Identify which cell holds the provided text, then report its (x, y) central coordinate. 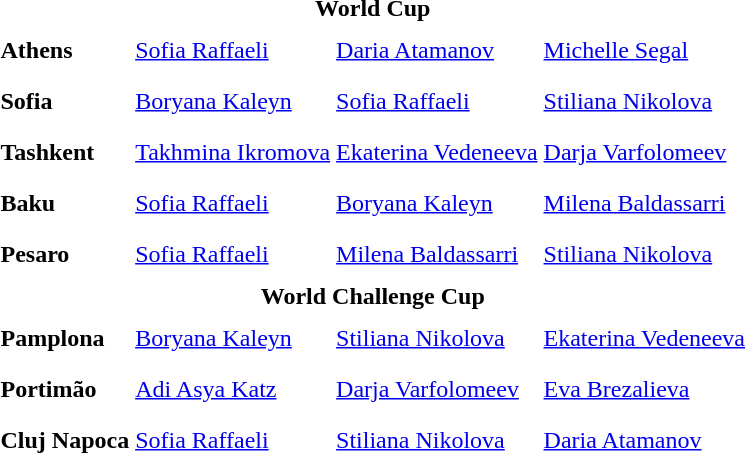
Milena Baldassarri (437, 254)
Adi Asya Katz (233, 389)
Ekaterina Vedeneeva (437, 152)
Stiliana Nikolova (437, 338)
Takhmina Ikromova (233, 152)
Daria Atamanov (437, 50)
Darja Varfolomeev (437, 389)
